Return (x, y) of the center of cell containing provided text 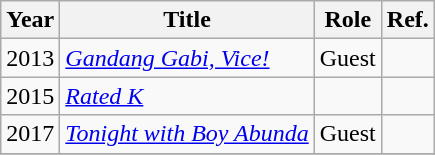
Title (187, 20)
Year (30, 20)
Ref. (408, 20)
Rated K (187, 96)
2015 (30, 96)
2013 (30, 58)
Tonight with Boy Abunda (187, 134)
2017 (30, 134)
Role (348, 20)
Gandang Gabi, Vice! (187, 58)
